From the cell containing the given text, extract its center point as [X, Y] coordinate. 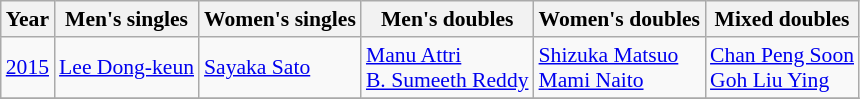
Year [28, 19]
Shizuka Matsuo Mami Naito [620, 68]
2015 [28, 68]
Sayaka Sato [280, 68]
Mixed doubles [782, 19]
Men's singles [126, 19]
Lee Dong-keun [126, 68]
Chan Peng Soon Goh Liu Ying [782, 68]
Men's doubles [448, 19]
Manu Attri B. Sumeeth Reddy [448, 68]
Women's doubles [620, 19]
Women's singles [280, 19]
